Return the (X, Y) coordinate for the center point of the cell that contains the specified text.  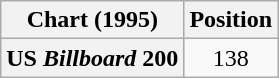
Position (231, 20)
Chart (1995) (92, 20)
US Billboard 200 (92, 58)
138 (231, 58)
